Provide the [X, Y] coordinate of the cell's center where the given text is located.  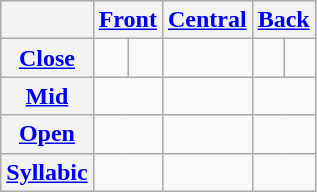
Back [284, 20]
Syllabic [47, 172]
Front [128, 20]
Central [207, 20]
Close [47, 58]
Mid [47, 96]
Open [47, 134]
